Extract the (x, y) coordinate from the center of the cell holding the provided text.  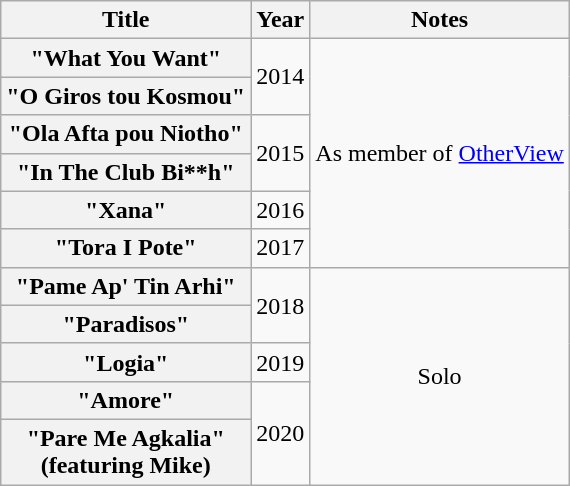
"Tora I Pote" (126, 248)
2020 (280, 432)
"Pame Ap' Tin Arhi" (126, 286)
"O Giros tou Kosmou" (126, 96)
2019 (280, 362)
As member of OtherView (440, 153)
Year (280, 20)
"Amore" (126, 400)
2016 (280, 210)
"Logia" (126, 362)
Title (126, 20)
2014 (280, 77)
Notes (440, 20)
"What You Want" (126, 58)
2015 (280, 153)
"Paradisos" (126, 324)
"Pare Me Agkalia"(featuring Mike) (126, 452)
2017 (280, 248)
2018 (280, 305)
Solo (440, 376)
"Xana" (126, 210)
"Ola Afta pou Niotho" (126, 134)
"In The Club Bi**h" (126, 172)
